Extract the [x, y] coordinate from the center of the cell holding the provided text.  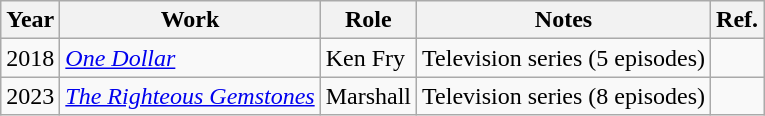
2018 [30, 58]
Television series (8 episodes) [564, 96]
Work [190, 20]
Ref. [738, 20]
Ken Fry [368, 58]
Year [30, 20]
One Dollar [190, 58]
Television series (5 episodes) [564, 58]
Notes [564, 20]
Role [368, 20]
2023 [30, 96]
Marshall [368, 96]
The Righteous Gemstones [190, 96]
